Return the (x, y) coordinate for the center point of the cell that contains the specified text.  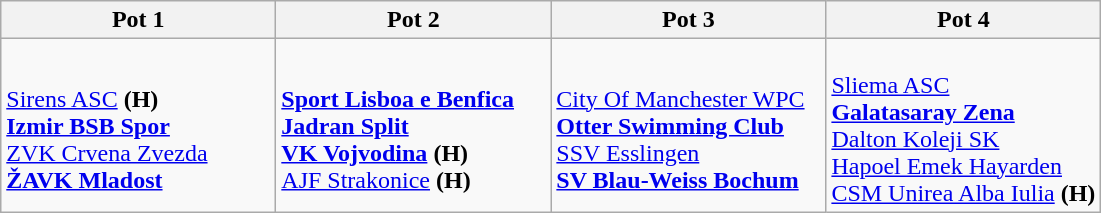
Sliema ASC Galatasaray Zena Dalton Koleji SK Hapoel Emek Hayarden CSM Unirea Alba Iulia (H) (964, 126)
City Of Manchester WPC Otter Swimming Club SSV Esslingen SV Blau-Weiss Bochum (688, 126)
Pot 1 (138, 20)
Pot 3 (688, 20)
Sport Lisboa e Benfica Jadran Split VK Vojvodina (H) AJF Strakonice (H) (414, 126)
Pot 4 (964, 20)
Pot 2 (414, 20)
Sirens ASC (H) Izmir BSB Spor ZVK Crvena Zvezda ŽAVK Mladost (138, 126)
